Pinpoint the cell where the given text exists, returning its [X, Y] midpoint coordinate. 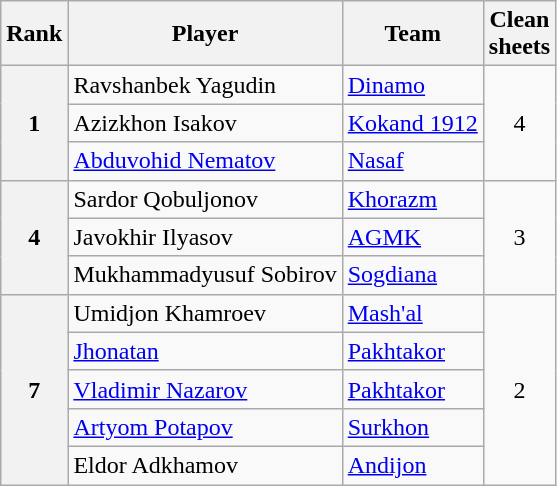
Abduvohid Nematov [205, 161]
Cleansheets [519, 34]
Kokand 1912 [412, 123]
Artyom Potapov [205, 427]
1 [34, 123]
7 [34, 389]
Mash'al [412, 313]
3 [519, 237]
Khorazm [412, 199]
Nasaf [412, 161]
Javokhir Ilyasov [205, 237]
Eldor Adkhamov [205, 465]
Mukhammadyusuf Sobirov [205, 275]
Team [412, 34]
Andijon [412, 465]
Player [205, 34]
2 [519, 389]
Rank [34, 34]
Sardor Qobuljonov [205, 199]
Azizkhon Isakov [205, 123]
Vladimir Nazarov [205, 389]
Surkhon [412, 427]
Jhonatan [205, 351]
Umidjon Khamroev [205, 313]
Sogdiana [412, 275]
AGMK [412, 237]
Dinamo [412, 85]
Ravshanbek Yagudin [205, 85]
